Output the [x, y] coordinate of the center of the cell containing the given text.  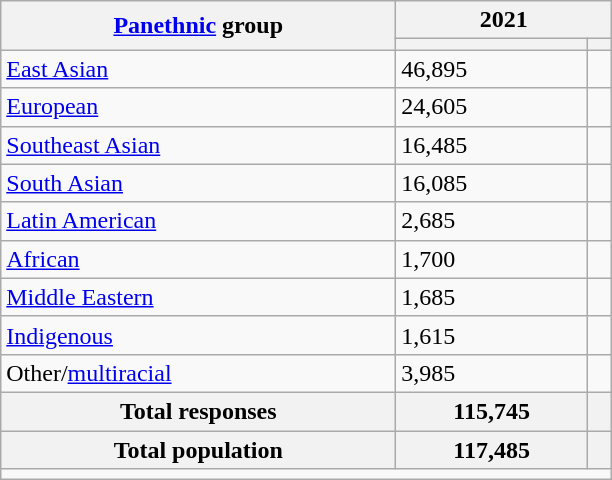
Indigenous [198, 335]
East Asian [198, 69]
European [198, 107]
1,700 [492, 259]
24,605 [492, 107]
Middle Eastern [198, 297]
South Asian [198, 183]
2021 [504, 20]
Total responses [198, 411]
Total population [198, 449]
16,485 [492, 145]
16,085 [492, 183]
Southeast Asian [198, 145]
Other/multiracial [198, 373]
Latin American [198, 221]
2,685 [492, 221]
1,615 [492, 335]
46,895 [492, 69]
Panethnic group [198, 26]
3,985 [492, 373]
115,745 [492, 411]
1,685 [492, 297]
African [198, 259]
117,485 [492, 449]
